Find where the given text appears and provide that cell's center as (X, Y) coordinate. 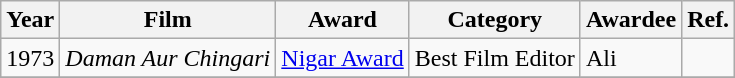
Award (343, 20)
Ref. (708, 20)
1973 (30, 58)
Awardee (630, 20)
Ali (630, 58)
Year (30, 20)
Best Film Editor (494, 58)
Nigar Award (343, 58)
Film (168, 20)
Daman Aur Chingari (168, 58)
Category (494, 20)
